Provide the (x, y) coordinate of the cell's center where the given text is located.  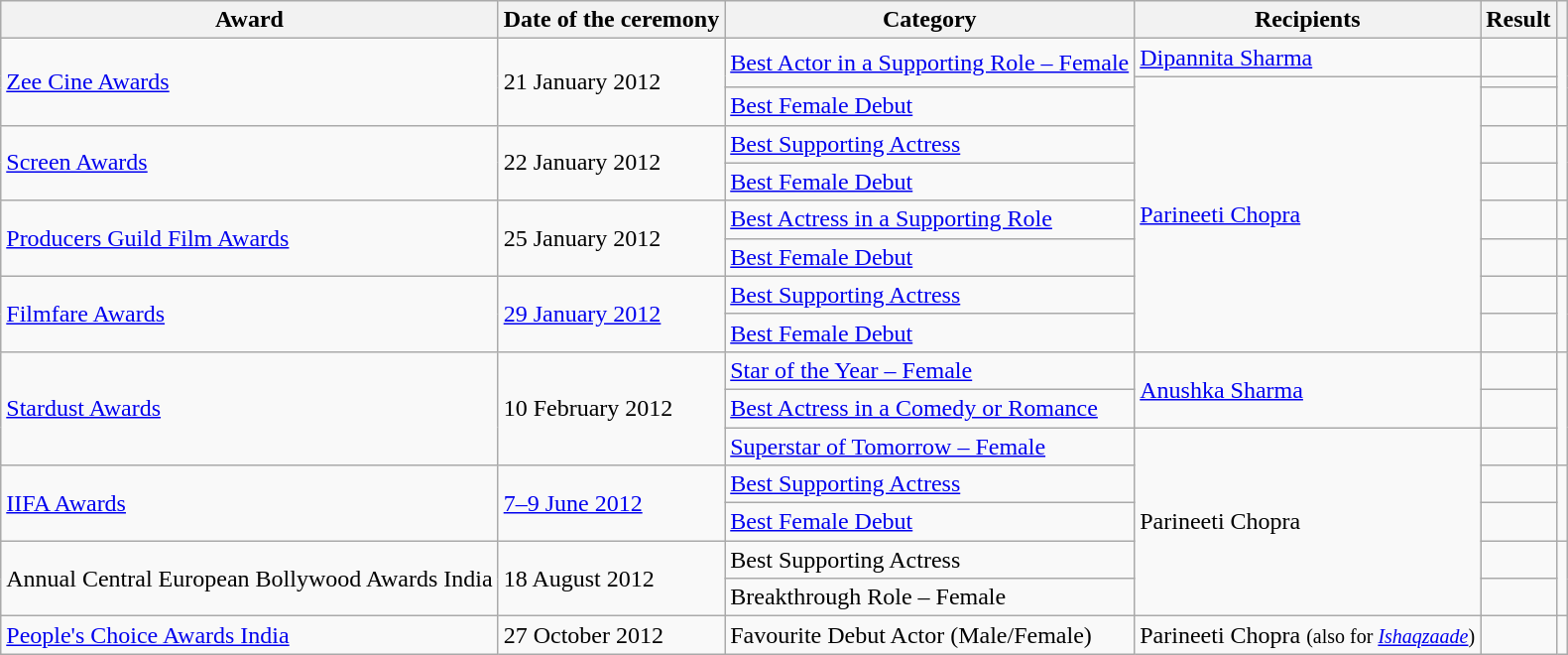
Zee Cine Awards (250, 81)
Producers Guild Film Awards (250, 238)
10 February 2012 (611, 408)
Category (930, 20)
Recipients (1307, 20)
Favourite Debut Actor (Male/Female) (930, 635)
7–9 June 2012 (611, 503)
21 January 2012 (611, 81)
Best Actress in a Supporting Role (930, 219)
25 January 2012 (611, 238)
Breakthrough Role – Female (930, 597)
Filmfare Awards (250, 314)
Date of the ceremony (611, 20)
Stardust Awards (250, 408)
Star of the Year – Female (930, 370)
Annual Central European Bollywood Awards India (250, 579)
Dipannita Sharma (1307, 58)
29 January 2012 (611, 314)
Screen Awards (250, 163)
22 January 2012 (611, 163)
18 August 2012 (611, 579)
Parineeti Chopra (also for Ishaqzaade) (1307, 635)
People's Choice Awards India (250, 635)
27 October 2012 (611, 635)
Superstar of Tomorrow – Female (930, 446)
Best Actress in a Comedy or Romance (930, 408)
IIFA Awards (250, 503)
Result (1518, 20)
Anushka Sharma (1307, 389)
Best Actor in a Supporting Role – Female (930, 64)
Award (250, 20)
